Return [X, Y] of the center of cell containing provided text 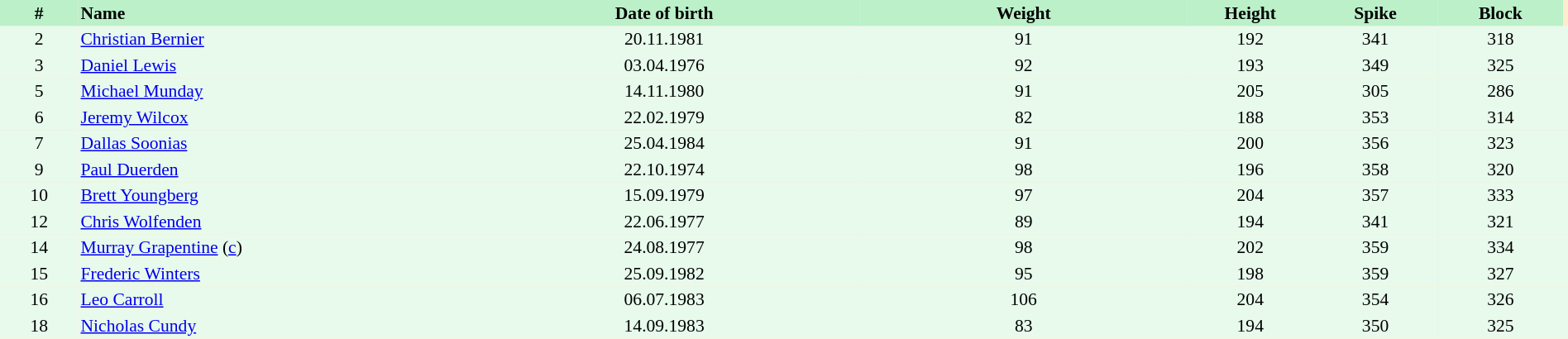
Chris Wolfenden [273, 222]
15.09.1979 [664, 195]
198 [1250, 274]
14.11.1980 [664, 91]
25.09.1982 [664, 274]
03.04.1976 [664, 65]
202 [1250, 248]
193 [1250, 65]
22.02.1979 [664, 117]
200 [1250, 144]
9 [39, 169]
22.06.1977 [664, 222]
97 [1024, 195]
196 [1250, 169]
7 [39, 144]
286 [1500, 91]
89 [1024, 222]
Brett Youngberg [273, 195]
188 [1250, 117]
353 [1374, 117]
18 [39, 326]
2 [39, 40]
358 [1374, 169]
20.11.1981 [664, 40]
95 [1024, 274]
# [39, 13]
92 [1024, 65]
Frederic Winters [273, 274]
14 [39, 248]
06.07.1983 [664, 299]
6 [39, 117]
326 [1500, 299]
Name [273, 13]
16 [39, 299]
5 [39, 91]
10 [39, 195]
Daniel Lewis [273, 65]
Michael Munday [273, 91]
Murray Grapentine (c) [273, 248]
321 [1500, 222]
Christian Bernier [273, 40]
Weight [1024, 13]
Spike [1374, 13]
22.10.1974 [664, 169]
354 [1374, 299]
Date of birth [664, 13]
24.08.1977 [664, 248]
349 [1374, 65]
Dallas Soonias [273, 144]
15 [39, 274]
3 [39, 65]
357 [1374, 195]
333 [1500, 195]
82 [1024, 117]
Block [1500, 13]
334 [1500, 248]
Jeremy Wilcox [273, 117]
356 [1374, 144]
327 [1500, 274]
Leo Carroll [273, 299]
314 [1500, 117]
Nicholas Cundy [273, 326]
83 [1024, 326]
323 [1500, 144]
Paul Duerden [273, 169]
106 [1024, 299]
318 [1500, 40]
350 [1374, 326]
14.09.1983 [664, 326]
305 [1374, 91]
205 [1250, 91]
320 [1500, 169]
192 [1250, 40]
25.04.1984 [664, 144]
12 [39, 222]
Height [1250, 13]
